Detect which cell encompasses the target text, then output its (X, Y) center coordinate. 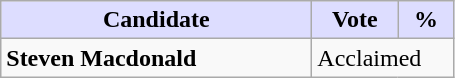
Vote (355, 20)
Steven Macdonald (156, 58)
Candidate (156, 20)
% (426, 20)
Acclaimed (383, 58)
